Return (X, Y) of the center of cell containing provided text 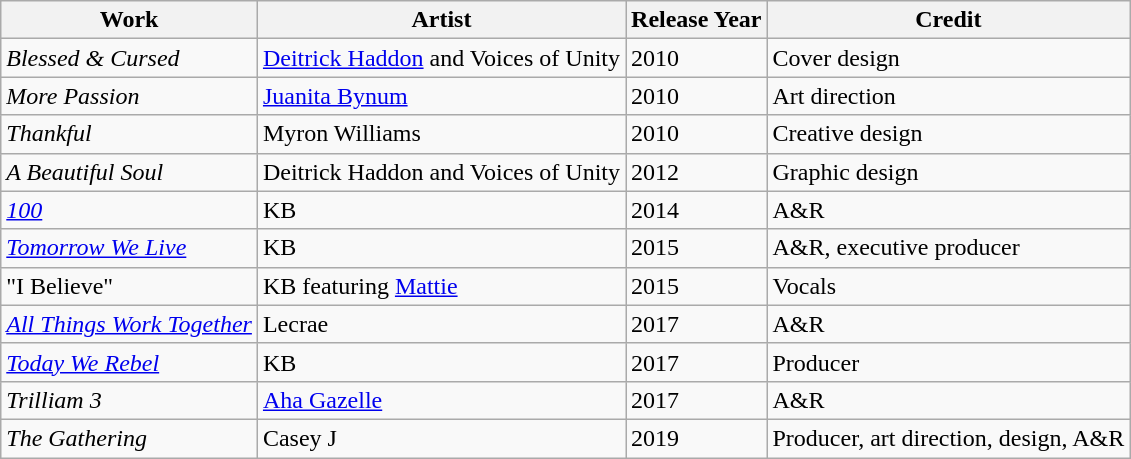
Tomorrow We Live (130, 248)
Today We Rebel (130, 362)
The Gathering (130, 438)
2019 (696, 438)
Artist (441, 20)
Credit (948, 20)
"I Believe" (130, 286)
Casey J (441, 438)
Work (130, 20)
Release Year (696, 20)
A Beautiful Soul (130, 172)
Cover design (948, 58)
More Passion (130, 96)
KB featuring Mattie (441, 286)
Art direction (948, 96)
Creative design (948, 134)
Producer, art direction, design, A&R (948, 438)
All Things Work Together (130, 324)
Thankful (130, 134)
Graphic design (948, 172)
100 (130, 210)
Vocals (948, 286)
2014 (696, 210)
Producer (948, 362)
A&R, executive producer (948, 248)
Trilliam 3 (130, 400)
Myron Williams (441, 134)
Blessed & Cursed (130, 58)
Lecrae (441, 324)
2012 (696, 172)
Aha Gazelle (441, 400)
Juanita Bynum (441, 96)
